Detect which cell encompasses the target text, then output its (X, Y) center coordinate. 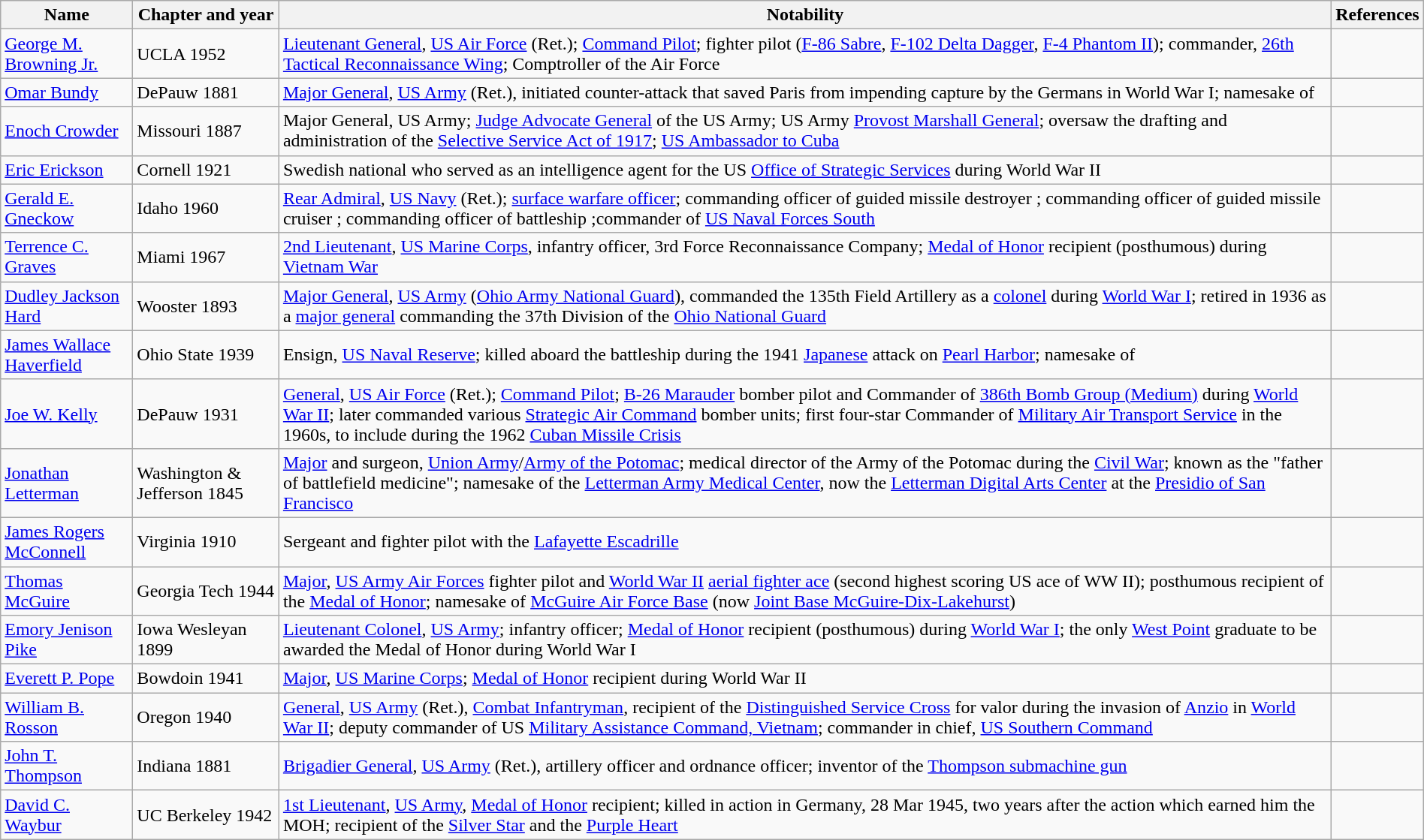
Wooster 1893 (206, 306)
Omar Bundy (67, 92)
UC Berkeley 1942 (206, 815)
Chapter and year (206, 15)
Ensign, US Naval Reserve; killed aboard the battleship during the 1941 Japanese attack on Pearl Harbor; namesake of (805, 354)
Sergeant and fighter pilot with the Lafayette Escadrille (805, 542)
Cornell 1921 (206, 170)
George M. Browning Jr. (67, 54)
Notability (805, 15)
Swedish national who served as an intelligence agent for the US Office of Strategic Services during World War II (805, 170)
Brigadier General, US Army (Ret.), artillery officer and ordnance officer; inventor of the Thompson submachine gun (805, 766)
Emory Jenison Pike (67, 640)
Miami 1967 (206, 257)
Eric Erickson (67, 170)
William B. Rosson (67, 718)
James Rogers McConnell (67, 542)
David C. Waybur (67, 815)
UCLA 1952 (206, 54)
Dudley Jackson Hard (67, 306)
Major General, US Army (Ret.), initiated counter-attack that saved Paris from impending capture by the Germans in World War I; namesake of (805, 92)
Enoch Crowder (67, 131)
Jonathan Letterman (67, 483)
Virginia 1910 (206, 542)
Idaho 1960 (206, 209)
Oregon 1940 (206, 718)
References (1377, 15)
Everett P. Pope (67, 679)
Missouri 1887 (206, 131)
Name (67, 15)
DePauw 1931 (206, 414)
Major, US Marine Corps; Medal of Honor recipient during World War II (805, 679)
Iowa Wesleyan 1899 (206, 640)
Joe W. Kelly (67, 414)
Bowdoin 1941 (206, 679)
Gerald E. Gneckow (67, 209)
2nd Lieutenant, US Marine Corps, infantry officer, 3rd Force Reconnaissance Company; Medal of Honor recipient (posthumous) during Vietnam War (805, 257)
Thomas McGuire (67, 590)
Georgia Tech 1944 (206, 590)
DePauw 1881 (206, 92)
Ohio State 1939 (206, 354)
Terrence C. Graves (67, 257)
Washington & Jefferson 1845 (206, 483)
Indiana 1881 (206, 766)
John T. Thompson (67, 766)
James Wallace Haverfield (67, 354)
